Find where the given text appears and provide that cell's center as [x, y] coordinate. 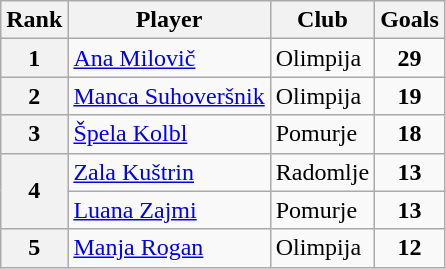
Manca Suhoveršnik [169, 96]
19 [410, 96]
4 [34, 191]
Goals [410, 20]
29 [410, 58]
Radomlje [322, 172]
3 [34, 134]
18 [410, 134]
5 [34, 248]
Club [322, 20]
Zala Kuštrin [169, 172]
Player [169, 20]
2 [34, 96]
12 [410, 248]
Ana Milovič [169, 58]
Luana Zajmi [169, 210]
1 [34, 58]
Manja Rogan [169, 248]
Rank [34, 20]
Špela Kolbl [169, 134]
